Search for the cell housing the specified text and yield its (X, Y) center coordinate. 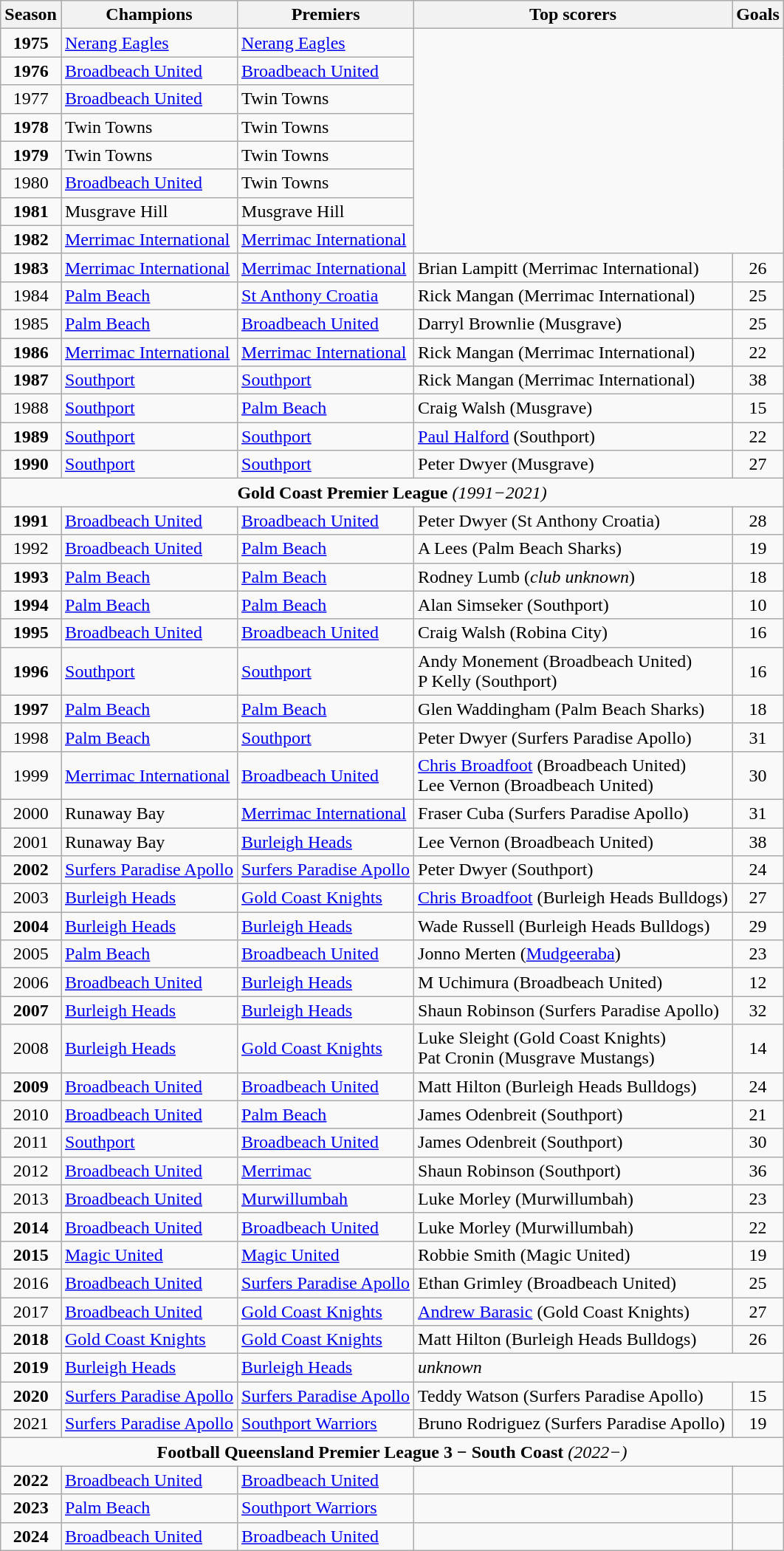
Champions (149, 15)
M Uchimura (Broadbeach United) (573, 982)
Craig Walsh (Robina City) (573, 633)
Wade Russell (Burleigh Heads Bulldogs) (573, 926)
14 (758, 1049)
2024 (31, 1536)
1993 (31, 577)
1989 (31, 436)
Goals (758, 15)
1994 (31, 605)
28 (758, 521)
Gold Coast Premier League (1991−2021) (393, 493)
2005 (31, 954)
St Anthony Croatia (326, 295)
1978 (31, 127)
Top scorers (573, 15)
1997 (31, 709)
Paul Halford (Southport) (573, 436)
2019 (31, 1368)
2011 (31, 1143)
36 (758, 1171)
Andy Monement (Broadbeach United)P Kelly (Southport) (573, 671)
2009 (31, 1086)
2004 (31, 926)
1981 (31, 211)
2014 (31, 1227)
2016 (31, 1283)
Fraser Cuba (Surfers Paradise Apollo) (573, 813)
1976 (31, 71)
Craig Walsh (Musgrave) (573, 408)
Ethan Grimley (Broadbeach United) (573, 1283)
Chris Broadfoot (Broadbeach United) Lee Vernon (Broadbeach United) (573, 775)
1979 (31, 155)
2008 (31, 1049)
Alan Simseker (Southport) (573, 605)
Jonno Merten (Mudgeeraba) (573, 954)
Merrimac (326, 1171)
Shaun Robinson (Surfers Paradise Apollo) (573, 1010)
21 (758, 1115)
Football Queensland Premier League 3 − South Coast (2022−) (393, 1452)
1988 (31, 408)
Bruno Rodriguez (Surfers Paradise Apollo) (573, 1424)
A Lees (Palm Beach Sharks) (573, 549)
1980 (31, 183)
2007 (31, 1010)
unknown (599, 1368)
Darryl Brownlie (Musgrave) (573, 323)
Teddy Watson (Surfers Paradise Apollo) (573, 1396)
12 (758, 982)
2022 (31, 1480)
Murwillumbah (326, 1199)
Premiers (326, 15)
1975 (31, 43)
2010 (31, 1115)
1998 (31, 737)
1983 (31, 267)
Glen Waddingham (Palm Beach Sharks) (573, 709)
29 (758, 926)
2003 (31, 898)
Peter Dwyer (Surfers Paradise Apollo) (573, 737)
1977 (31, 99)
1985 (31, 323)
Lee Vernon (Broadbeach United) (573, 841)
Shaun Robinson (Southport) (573, 1171)
Peter Dwyer (St Anthony Croatia) (573, 521)
1987 (31, 380)
1984 (31, 295)
1991 (31, 521)
2006 (31, 982)
2018 (31, 1340)
Peter Dwyer (Musgrave) (573, 465)
2012 (31, 1171)
1995 (31, 633)
2002 (31, 870)
1990 (31, 465)
Andrew Barasic (Gold Coast Knights) (573, 1311)
2021 (31, 1424)
1992 (31, 549)
2001 (31, 841)
2020 (31, 1396)
Brian Lampitt (Merrimac International) (573, 267)
2023 (31, 1508)
Rodney Lumb (club unknown) (573, 577)
2017 (31, 1311)
1996 (31, 671)
Peter Dwyer (Southport) (573, 870)
2015 (31, 1255)
32 (758, 1010)
2013 (31, 1199)
2000 (31, 813)
Robbie Smith (Magic United) (573, 1255)
1999 (31, 775)
Chris Broadfoot (Burleigh Heads Bulldogs) (573, 898)
1982 (31, 239)
1986 (31, 352)
Luke Sleight (Gold Coast Knights) Pat Cronin (Musgrave Mustangs) (573, 1049)
Season (31, 15)
10 (758, 605)
